Detect which cell encompasses the target text, then output its [x, y] center coordinate. 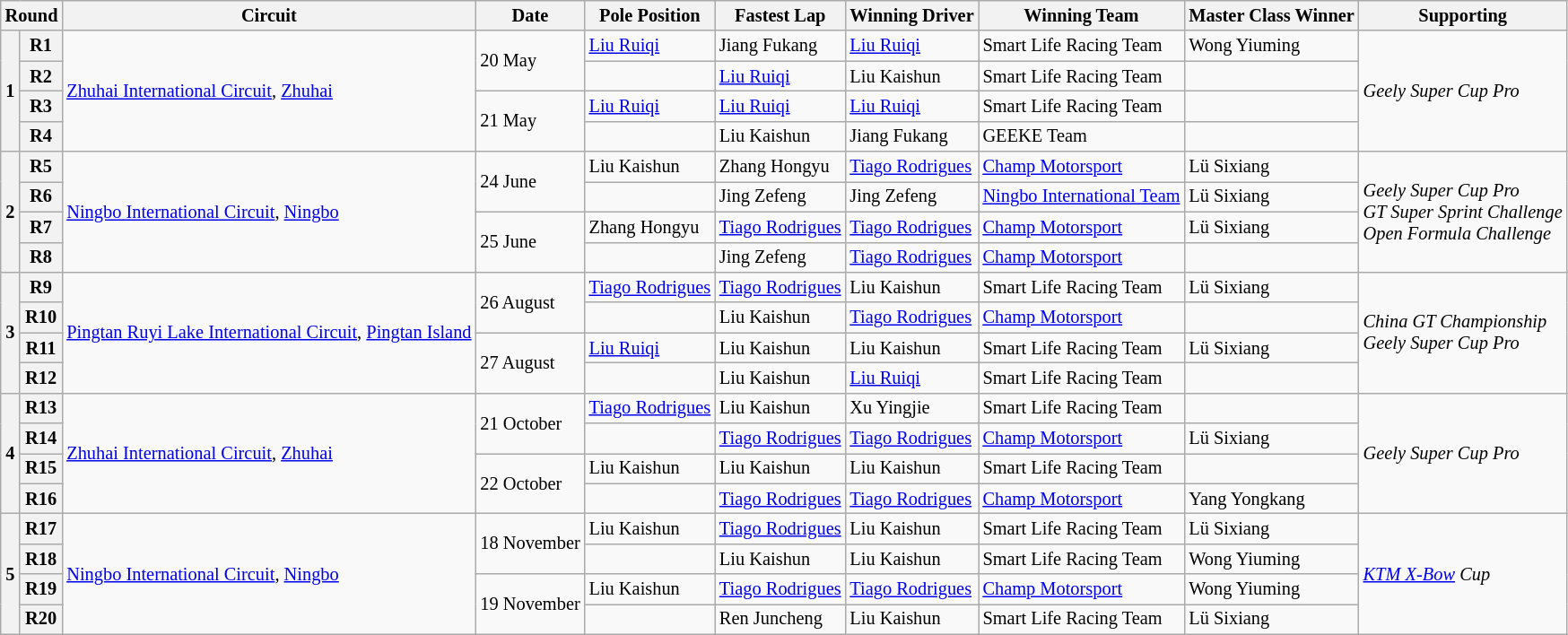
R1 [41, 46]
R15 [41, 468]
Pole Position [649, 15]
Xu Yingjie [911, 408]
R17 [41, 528]
R8 [41, 257]
25 June [529, 242]
21 October [529, 423]
R9 [41, 287]
Yang Yongkang [1271, 499]
Geely Super Cup ProGT Super Sprint ChallengeOpen Formula Challenge [1463, 212]
21 May [529, 120]
R12 [41, 378]
3 [11, 332]
GEEKE Team [1082, 136]
R11 [41, 348]
Supporting [1463, 15]
5 [11, 574]
24 June [529, 181]
Ren Juncheng [780, 619]
R10 [41, 317]
R20 [41, 619]
18 November [529, 544]
R7 [41, 227]
R2 [41, 76]
R3 [41, 106]
22 October [529, 483]
R6 [41, 196]
19 November [529, 605]
KTM X-Bow Cup [1463, 574]
Round [32, 15]
1 [11, 91]
R13 [41, 408]
Circuit [269, 15]
R18 [41, 559]
Date [529, 15]
27 August [529, 362]
4 [11, 454]
R5 [41, 167]
China GT ChampionshipGeely Super Cup Pro [1463, 332]
Fastest Lap [780, 15]
R16 [41, 499]
R4 [41, 136]
R19 [41, 589]
Pingtan Ruyi Lake International Circuit, Pingtan Island [269, 332]
R14 [41, 439]
Winning Team [1082, 15]
2 [11, 212]
Ningbo International Team [1082, 196]
Master Class Winner [1271, 15]
20 May [529, 61]
Winning Driver [911, 15]
26 August [529, 301]
